Find where the given text appears and provide that cell's center as (X, Y) coordinate. 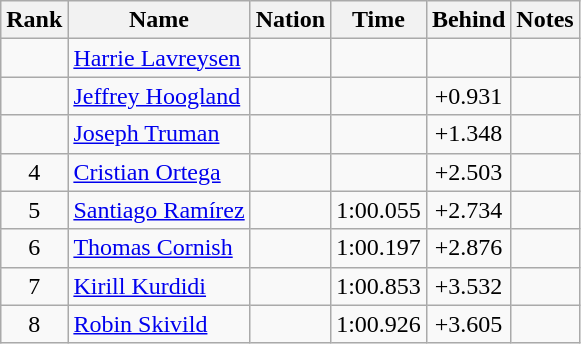
Jeffrey Hoogland (159, 96)
+3.532 (468, 286)
Robin Skivild (159, 324)
+1.348 (468, 134)
Time (379, 20)
Notes (545, 20)
6 (34, 248)
+0.931 (468, 96)
+3.605 (468, 324)
5 (34, 210)
4 (34, 172)
+2.503 (468, 172)
Behind (468, 20)
1:00.926 (379, 324)
1:00.197 (379, 248)
Kirill Kurdidi (159, 286)
1:00.055 (379, 210)
Rank (34, 20)
1:00.853 (379, 286)
Joseph Truman (159, 134)
Name (159, 20)
+2.876 (468, 248)
Thomas Cornish (159, 248)
7 (34, 286)
Nation (290, 20)
8 (34, 324)
Cristian Ortega (159, 172)
Harrie Lavreysen (159, 58)
+2.734 (468, 210)
Santiago Ramírez (159, 210)
